Return (X, Y) of the center of cell containing provided text 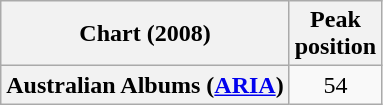
Peakposition (335, 34)
Australian Albums (ARIA) (145, 85)
54 (335, 85)
Chart (2008) (145, 34)
